Extract the [X, Y] coordinate from the center of the cell holding the provided text.  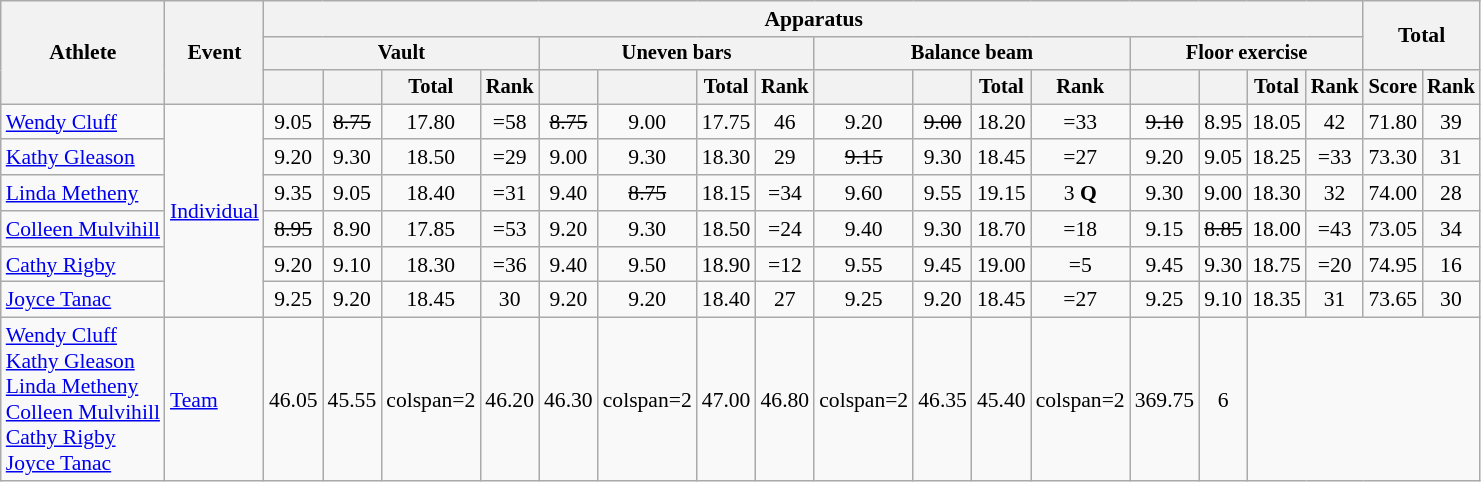
18.00 [1276, 229]
18.25 [1276, 158]
Wendy CluffKathy GleasonLinda MethenyColleen MulvihillCathy RigbyJoyce Tanac [83, 400]
74.00 [1392, 193]
Balance beam [972, 54]
=12 [784, 265]
17.85 [430, 229]
19.15 [1002, 193]
32 [1335, 193]
8.90 [352, 229]
18.15 [726, 193]
18.05 [1276, 122]
73.05 [1392, 229]
=24 [784, 229]
8.85 [1223, 229]
17.80 [430, 122]
Athlete [83, 52]
18.35 [1276, 300]
45.40 [1002, 400]
9.35 [294, 193]
=58 [510, 122]
18.20 [1002, 122]
47.00 [726, 400]
=20 [1335, 265]
Team [214, 400]
=53 [510, 229]
=31 [510, 193]
46 [784, 122]
Cathy Rigby [83, 265]
Vault [402, 54]
Joyce Tanac [83, 300]
Colleen Mulvihill [83, 229]
=18 [1080, 229]
42 [1335, 122]
27 [784, 300]
=34 [784, 193]
34 [1451, 229]
3 Q [1080, 193]
18.75 [1276, 265]
Score [1392, 87]
46.30 [568, 400]
45.55 [352, 400]
Event [214, 52]
29 [784, 158]
9.60 [864, 193]
46.20 [510, 400]
Kathy Gleason [83, 158]
73.65 [1392, 300]
Apparatus [814, 19]
46.05 [294, 400]
18.90 [726, 265]
73.30 [1392, 158]
39 [1451, 122]
71.80 [1392, 122]
Uneven bars [676, 54]
19.00 [1002, 265]
369.75 [1164, 400]
46.80 [784, 400]
9.50 [648, 265]
Individual [214, 211]
=43 [1335, 229]
=29 [510, 158]
Floor exercise [1247, 54]
74.95 [1392, 265]
18.70 [1002, 229]
16 [1451, 265]
46.35 [942, 400]
=5 [1080, 265]
Wendy Cluff [83, 122]
28 [1451, 193]
6 [1223, 400]
=36 [510, 265]
17.75 [726, 122]
Linda Metheny [83, 193]
